Scan for the cell matching the given text and deliver its [x, y] coordinate at center. 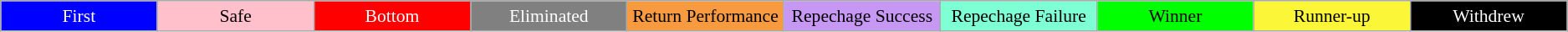
Withdrew [1489, 16]
Winner [1176, 16]
Runner-up [1331, 16]
Repechage Failure [1019, 16]
Repechage Success [861, 16]
Eliminated [549, 16]
Return Performance [706, 16]
Safe [236, 16]
Bottom [391, 16]
First [79, 16]
